Output the [X, Y] coordinate of the center of the cell containing the given text.  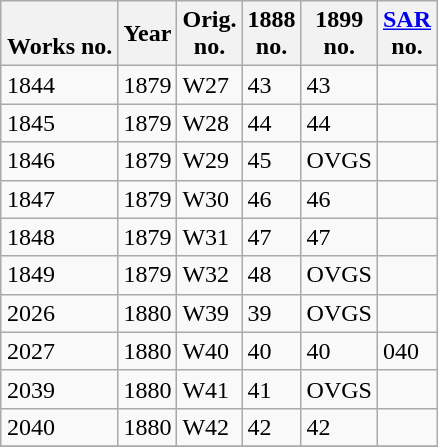
W32 [210, 275]
1849 [59, 275]
2027 [59, 351]
1888no. [272, 34]
Works no. [59, 34]
W27 [210, 85]
2026 [59, 313]
W29 [210, 161]
1846 [59, 161]
W28 [210, 123]
W31 [210, 237]
2039 [59, 389]
41 [272, 389]
2040 [59, 427]
48 [272, 275]
39 [272, 313]
45 [272, 161]
Orig.no. [210, 34]
W39 [210, 313]
1844 [59, 85]
1845 [59, 123]
040 [406, 351]
Year [148, 34]
W41 [210, 389]
SARno. [406, 34]
W40 [210, 351]
W42 [210, 427]
1899no. [339, 34]
W30 [210, 199]
1847 [59, 199]
1848 [59, 237]
